From the cell containing the given text, extract its center point as (x, y) coordinate. 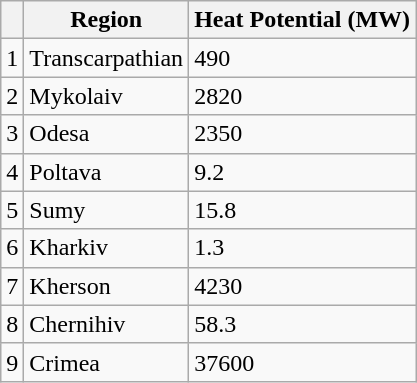
58.3 (302, 324)
1 (12, 58)
2350 (302, 134)
Crimea (106, 362)
7 (12, 286)
5 (12, 210)
4 (12, 172)
Transcarpathian (106, 58)
Poltava (106, 172)
3 (12, 134)
Sumy (106, 210)
Chernihiv (106, 324)
6 (12, 248)
37600 (302, 362)
9 (12, 362)
8 (12, 324)
Heat Potential (MW) (302, 20)
Kherson (106, 286)
9.2 (302, 172)
Region (106, 20)
4230 (302, 286)
2820 (302, 96)
15.8 (302, 210)
Odesa (106, 134)
Mykolaiv (106, 96)
2 (12, 96)
1.3 (302, 248)
Kharkiv (106, 248)
490 (302, 58)
